Detect which cell encompasses the target text, then output its (X, Y) center coordinate. 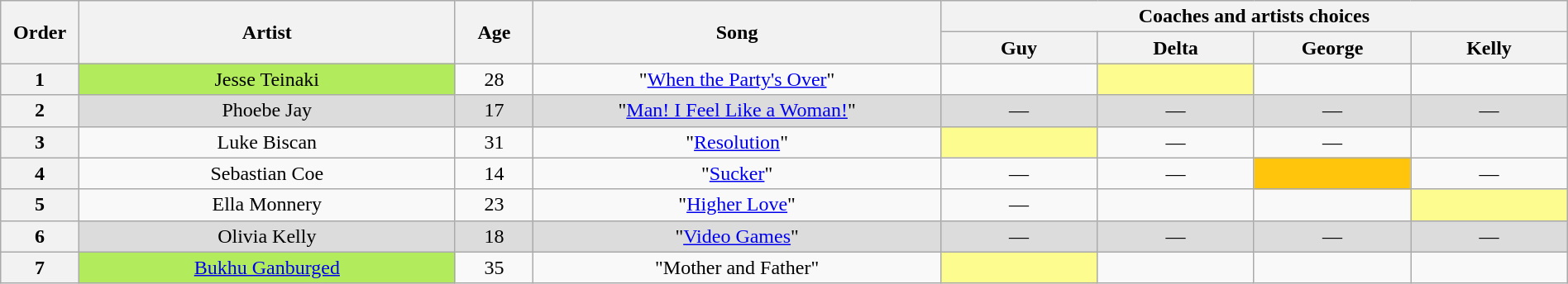
14 (495, 173)
1 (40, 79)
Delta (1176, 48)
Ella Monnery (266, 205)
Sebastian Coe (266, 173)
Bukhu Ganburged (266, 267)
17 (495, 111)
Olivia Kelly (266, 236)
3 (40, 142)
Luke Biscan (266, 142)
"When the Party's Over" (738, 79)
35 (495, 267)
Coaches and artists choices (1254, 17)
Kelly (1489, 48)
28 (495, 79)
"Mother and Father" (738, 267)
"Sucker" (738, 173)
George (1331, 48)
Phoebe Jay (266, 111)
Artist (266, 32)
"Resolution" (738, 142)
31 (495, 142)
Song (738, 32)
"Video Games" (738, 236)
Guy (1019, 48)
Age (495, 32)
Order (40, 32)
5 (40, 205)
18 (495, 236)
6 (40, 236)
4 (40, 173)
Jesse Teinaki (266, 79)
"Man! I Feel Like a Woman!" (738, 111)
2 (40, 111)
"Higher Love" (738, 205)
7 (40, 267)
23 (495, 205)
